Detect which cell encompasses the target text, then output its [x, y] center coordinate. 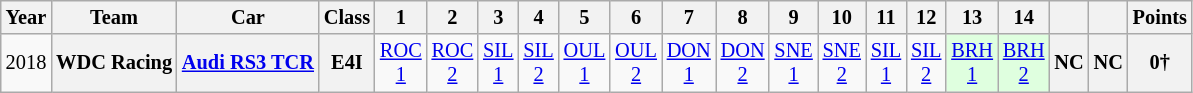
8 [743, 17]
5 [585, 17]
DON2 [743, 63]
14 [1024, 17]
2018 [26, 63]
Car [248, 17]
OUL1 [585, 63]
WDC Racing [114, 63]
Points [1160, 17]
0† [1160, 63]
10 [842, 17]
ROC2 [453, 63]
Team [114, 17]
BRH1 [972, 63]
1 [401, 17]
Year [26, 17]
2 [453, 17]
9 [793, 17]
Class [347, 17]
3 [498, 17]
Audi RS3 TCR [248, 63]
BRH2 [1024, 63]
ROC1 [401, 63]
SNE2 [842, 63]
7 [689, 17]
DON1 [689, 63]
11 [886, 17]
12 [926, 17]
13 [972, 17]
6 [636, 17]
OUL2 [636, 63]
SNE1 [793, 63]
4 [538, 17]
E4I [347, 63]
